Identify which cell holds the provided text, then report its [x, y] central coordinate. 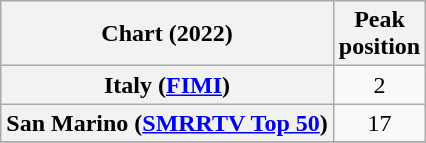
Italy (FIMI) [168, 85]
San Marino (SMRRTV Top 50) [168, 123]
2 [379, 85]
Chart (2022) [168, 34]
17 [379, 123]
Peakposition [379, 34]
